Capture the cell that displays the provided text and extract its [x, y] central coordinate. 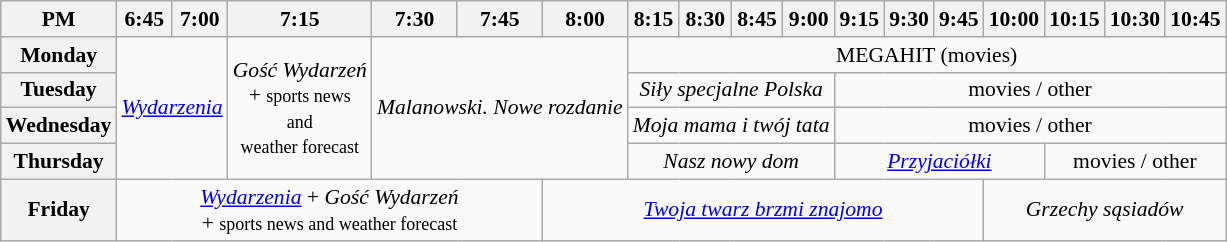
9:00 [809, 19]
9:30 [909, 19]
Gość Wydarzeń+ sports newsandweather forecast [300, 108]
MEGAHIT (movies) [927, 55]
9:45 [959, 19]
10:15 [1074, 19]
7:15 [300, 19]
8:15 [654, 19]
Grzechy sąsiadów [1105, 210]
Twoja twarz brzmi znajomo [762, 210]
Nasz nowy dom [732, 162]
7:00 [200, 19]
6:45 [144, 19]
10:45 [1195, 19]
Wydarzenia + Gość Wydarzeń+ sports news and weather forecast [329, 210]
Wydarzenia [172, 108]
Tuesday [59, 90]
PM [59, 19]
Thursday [59, 162]
Monday [59, 55]
10:30 [1135, 19]
8:00 [584, 19]
Moja mama i twój tata [732, 126]
8:30 [705, 19]
7:45 [500, 19]
Przyjaciółki [940, 162]
8:45 [757, 19]
Wednesday [59, 126]
Friday [59, 210]
Malanowski. Nowe rozdanie [500, 108]
10:00 [1014, 19]
7:30 [414, 19]
9:15 [860, 19]
Siły specjalne Polska [732, 90]
